Pinpoint the cell where the given text exists, returning its [x, y] midpoint coordinate. 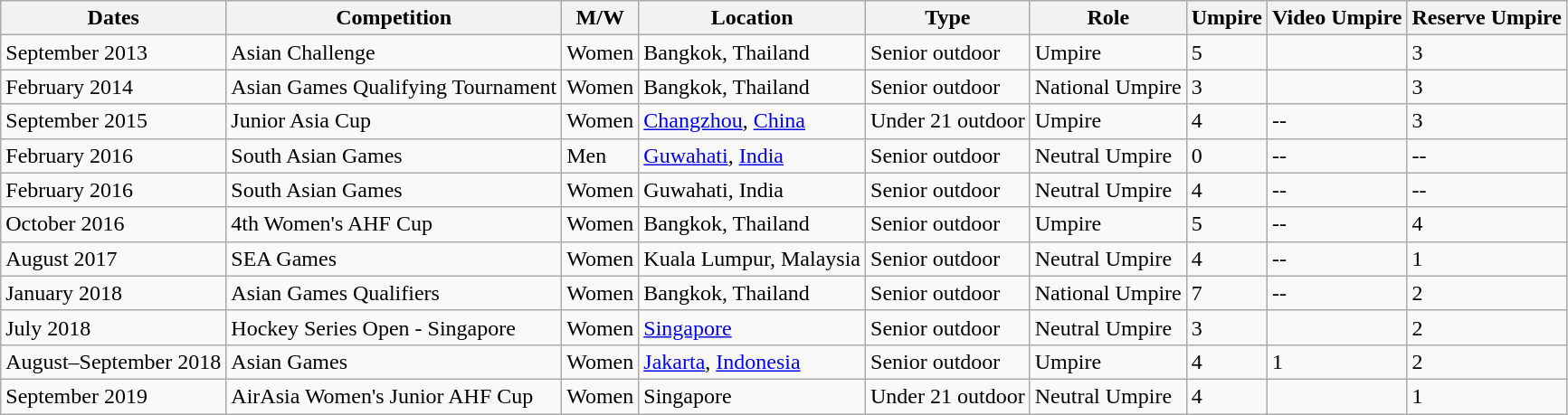
February 2014 [114, 87]
Asian Games Qualifiers [394, 293]
Hockey Series Open - Singapore [394, 327]
September 2013 [114, 52]
September 2019 [114, 396]
Jakarta, Indonesia [753, 362]
Dates [114, 18]
Location [753, 18]
Junior Asia Cup [394, 121]
Video Umpire [1337, 18]
July 2018 [114, 327]
AirAsia Women's Junior AHF Cup [394, 396]
August–September 2018 [114, 362]
4th Women's AHF Cup [394, 224]
Competition [394, 18]
Changzhou, China [753, 121]
SEA Games [394, 259]
August 2017 [114, 259]
0 [1227, 156]
Asian Games [394, 362]
M/W [601, 18]
Asian Challenge [394, 52]
January 2018 [114, 293]
Type [948, 18]
Role [1107, 18]
Men [601, 156]
Asian Games Qualifying Tournament [394, 87]
Kuala Lumpur, Malaysia [753, 259]
September 2015 [114, 121]
October 2016 [114, 224]
7 [1227, 293]
Reserve Umpire [1487, 18]
